Scan for the cell matching the given text and deliver its (X, Y) coordinate at center. 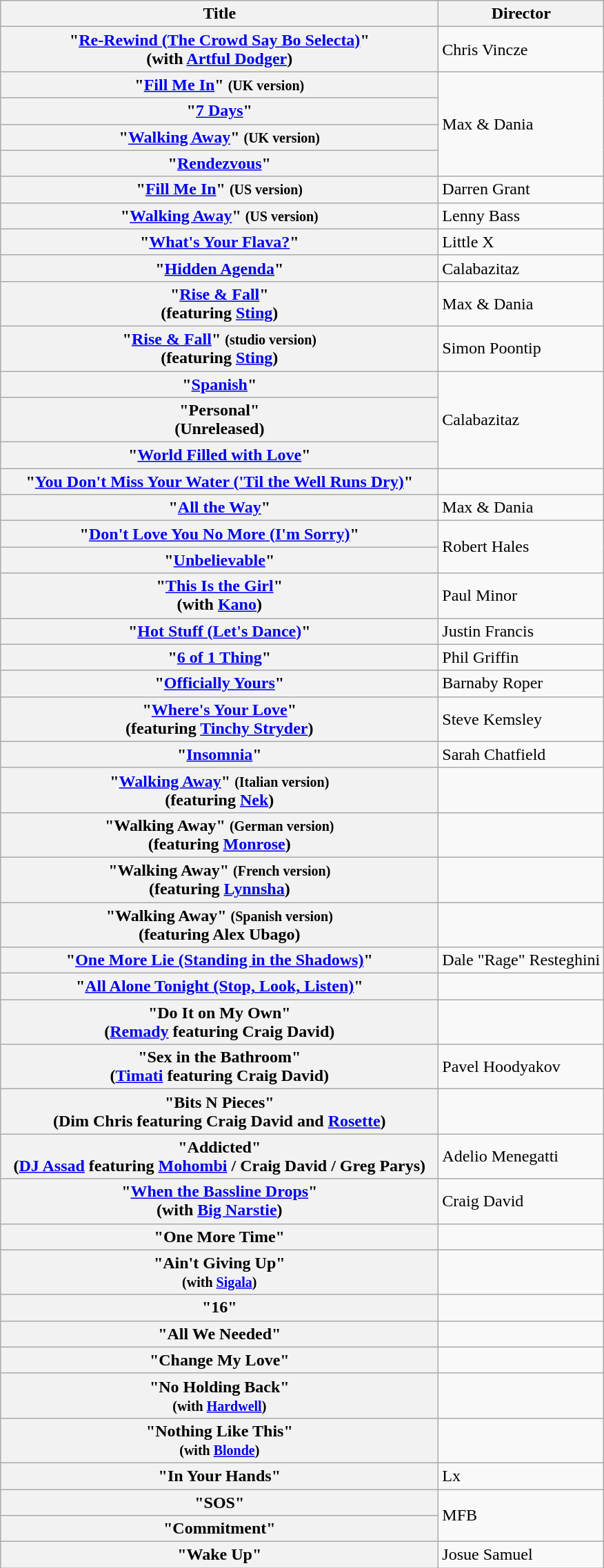
Craig David (521, 1201)
"Addicted" (DJ Assad featuring Mohombi / Craig David / Greg Parys) (219, 1156)
"Walking Away" (Italian version) (featuring Nek) (219, 790)
"Fill Me In" (US version) (219, 189)
"Hot Stuff (Let's Dance)" (219, 631)
"Fill Me In" (UK version) (219, 85)
"Insomnia" (219, 754)
Robert Hales (521, 547)
"When the Bassline Drops" (with Big Narstie) (219, 1201)
"Hidden Agenda" (219, 268)
"Walking Away" (UK version) (219, 137)
Director (521, 14)
"What's Your Flava?" (219, 242)
"16" (219, 1308)
"Re-Rewind (The Crowd Say Bo Selecta)" (with Artful Dodger) (219, 50)
"Walking Away" (French version) (featuring Lynnsha) (219, 879)
"Unbelievable" (219, 560)
"Rise & Fall" (featuring Sting) (219, 303)
"Commitment" (219, 1529)
Sarah Chatfield (521, 754)
"No Holding Back"(with Hardwell) (219, 1396)
"7 Days" (219, 111)
"All the Way" (219, 508)
"One More Time" (219, 1237)
Justin Francis (521, 631)
"Bits N Pieces" (Dim Chris featuring Craig David and Rosette) (219, 1112)
Phil Griffin (521, 657)
"This Is the Girl" (with Kano) (219, 595)
"Change My Love" (219, 1360)
Steve Kemsley (521, 719)
Dale "Rage" Resteghini (521, 960)
MFB (521, 1516)
"Do It on My Own" (Remady featuring Craig David) (219, 1022)
"Ain't Giving Up"(with Sigala) (219, 1272)
"Sex in the Bathroom" (Timati featuring Craig David) (219, 1066)
Barnaby Roper (521, 683)
"Walking Away" (US version) (219, 216)
"6 of 1 Thing" (219, 657)
"Rise & Fall" (studio version) (featuring Sting) (219, 349)
"SOS" (219, 1503)
Josue Samuel (521, 1555)
"One More Lie (Standing in the Shadows)" (219, 960)
"You Don't Miss Your Water ('Til the Well Runs Dry)" (219, 482)
"Walking Away" (German version) (featuring Monrose) (219, 835)
"Nothing Like This"(with Blonde) (219, 1440)
Lenny Bass (521, 216)
"All We Needed" (219, 1334)
"Spanish" (219, 384)
"Officially Yours" (219, 683)
Little X (521, 242)
"Rendezvous" (219, 163)
Pavel Hoodyakov (521, 1066)
"World Filled with Love" (219, 455)
Simon Poontip (521, 349)
Darren Grant (521, 189)
"In Your Hands" (219, 1476)
Paul Minor (521, 595)
Title (219, 14)
"Where's Your Love" (featuring Tinchy Stryder) (219, 719)
"Personal" (Unreleased) (219, 420)
"Don't Love You No More (I'm Sorry)" (219, 534)
Lx (521, 1476)
Adelio Menegatti (521, 1156)
"All Alone Tonight (Stop, Look, Listen)" (219, 987)
Chris Vincze (521, 50)
"Wake Up" (219, 1555)
"Walking Away" (Spanish version) (featuring Alex Ubago) (219, 925)
